Identify which cell holds the provided text, then report its [X, Y] central coordinate. 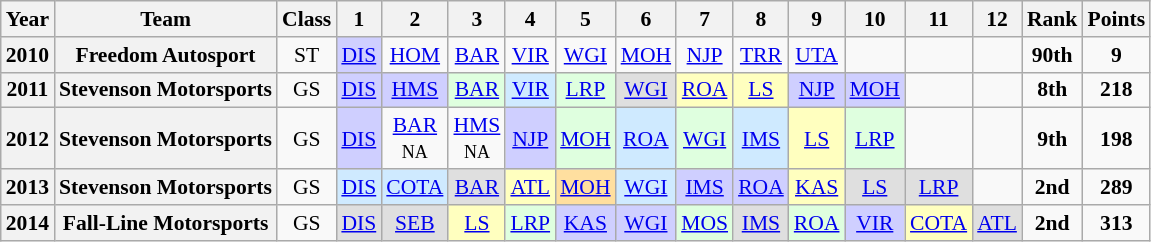
2012 [28, 138]
HMSNA [476, 138]
218 [1116, 90]
2 [414, 19]
8 [761, 19]
HMS [414, 90]
10 [874, 19]
90th [1052, 55]
1 [358, 19]
Year [28, 19]
MOS [704, 223]
2011 [28, 90]
313 [1116, 223]
TRR [761, 55]
9th [1052, 138]
Team [166, 19]
UTA [817, 55]
HOM [414, 55]
4 [530, 19]
Rank [1052, 19]
Class [306, 19]
2013 [28, 187]
3 [476, 19]
SEB [414, 223]
12 [997, 19]
BARNA [414, 138]
2010 [28, 55]
8th [1052, 90]
289 [1116, 187]
Points [1116, 19]
6 [646, 19]
11 [938, 19]
ST [306, 55]
Freedom Autosport [166, 55]
5 [586, 19]
Fall-Line Motorsports [166, 223]
2014 [28, 223]
7 [704, 19]
198 [1116, 138]
